Detect which cell encompasses the target text, then output its [X, Y] center coordinate. 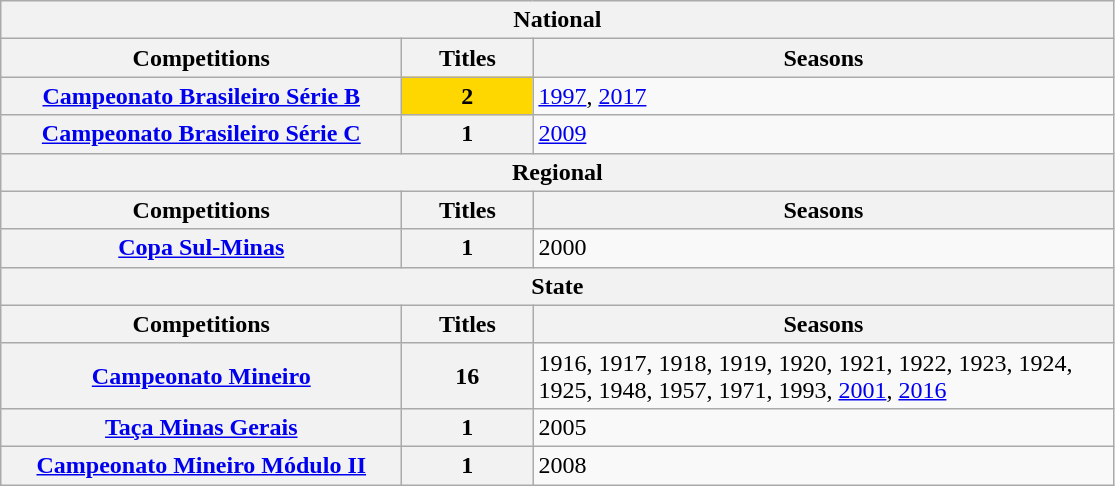
National [558, 20]
Copa Sul-Minas [202, 248]
2 [468, 96]
1997, 2017 [824, 96]
16 [468, 376]
Campeonato Mineiro Módulo II [202, 465]
2005 [824, 427]
Regional [558, 172]
Campeonato Brasileiro Série B [202, 96]
2008 [824, 465]
2000 [824, 248]
1916, 1917, 1918, 1919, 1920, 1921, 1922, 1923, 1924, 1925, 1948, 1957, 1971, 1993, 2001, 2016 [824, 376]
Taça Minas Gerais [202, 427]
Campeonato Brasileiro Série C [202, 134]
Campeonato Mineiro [202, 376]
2009 [824, 134]
State [558, 286]
